Return the [X, Y] coordinate for the center point of the cell that contains the specified text.  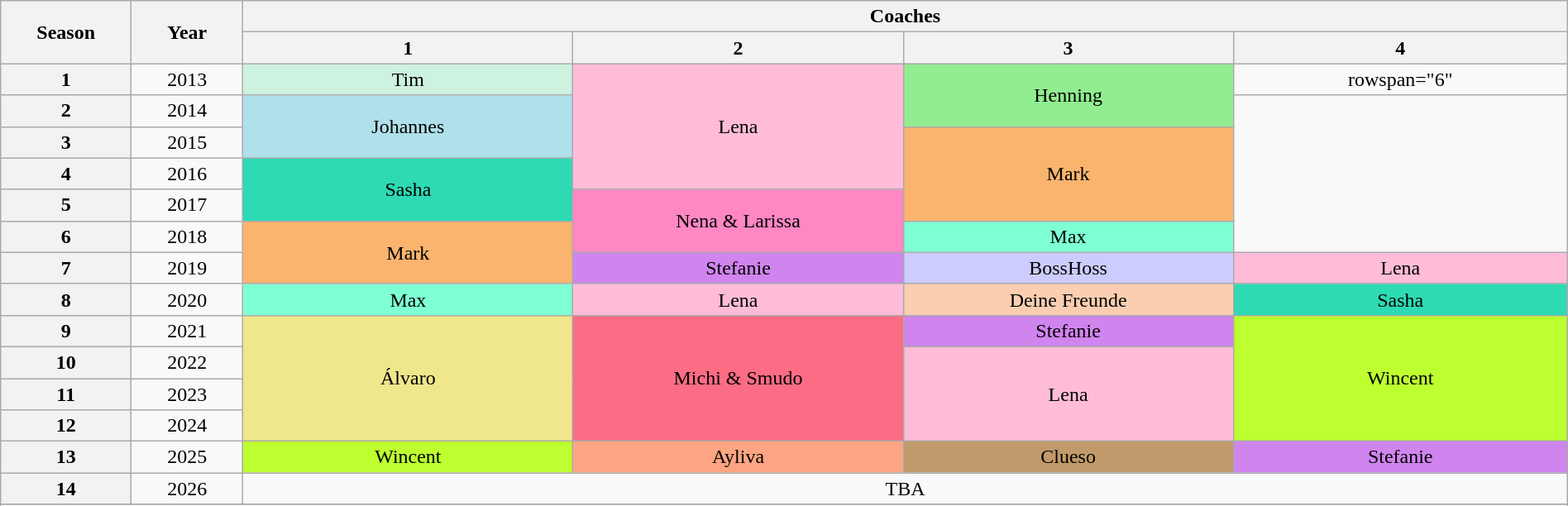
2024 [187, 426]
2017 [187, 205]
rowspan="6" [1400, 79]
2023 [187, 394]
Tim [409, 79]
13 [66, 457]
Coaches [905, 17]
2022 [187, 362]
BossHoss [1068, 268]
Álvaro [409, 378]
2025 [187, 457]
9 [66, 331]
Nena & Larissa [738, 221]
2013 [187, 79]
2015 [187, 142]
7 [66, 268]
Deine Freunde [1068, 299]
14 [66, 489]
TBA [905, 489]
2019 [187, 268]
2020 [187, 299]
2018 [187, 236]
2026 [187, 489]
12 [66, 426]
Michi & Smudo [738, 378]
Johannes [409, 126]
Ayliva [738, 457]
2014 [187, 111]
Clueso [1068, 457]
2016 [187, 174]
2021 [187, 331]
Year [187, 32]
10 [66, 362]
5 [66, 205]
Henning [1068, 95]
8 [66, 299]
Season [66, 32]
6 [66, 236]
11 [66, 394]
